Scan for the cell matching the given text and deliver its (x, y) coordinate at center. 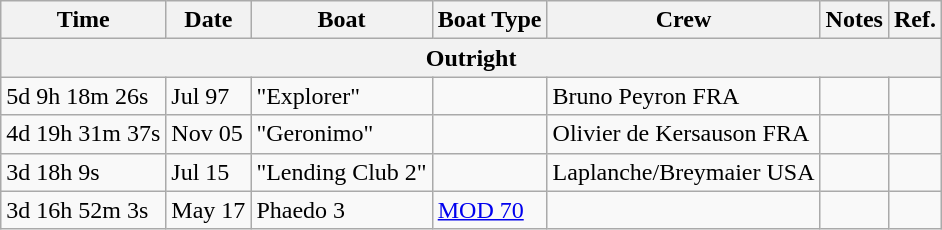
May 17 (208, 210)
3d 16h 52m 3s (84, 210)
Bruno Peyron FRA (684, 96)
Laplanche/Breymaier USA (684, 172)
5d 9h 18m 26s (84, 96)
"Geronimo" (342, 134)
Time (84, 20)
"Explorer" (342, 96)
Date (208, 20)
Outright (472, 58)
Nov 05 (208, 134)
"Lending Club 2" (342, 172)
Boat (342, 20)
Crew (684, 20)
MOD 70 (490, 210)
Notes (854, 20)
Olivier de Kersauson FRA (684, 134)
Ref. (914, 20)
3d 18h 9s (84, 172)
Phaedo 3 (342, 210)
Boat Type (490, 20)
Jul 97 (208, 96)
Jul 15 (208, 172)
4d 19h 31m 37s (84, 134)
